Pinpoint the cell where the given text exists, returning its (x, y) midpoint coordinate. 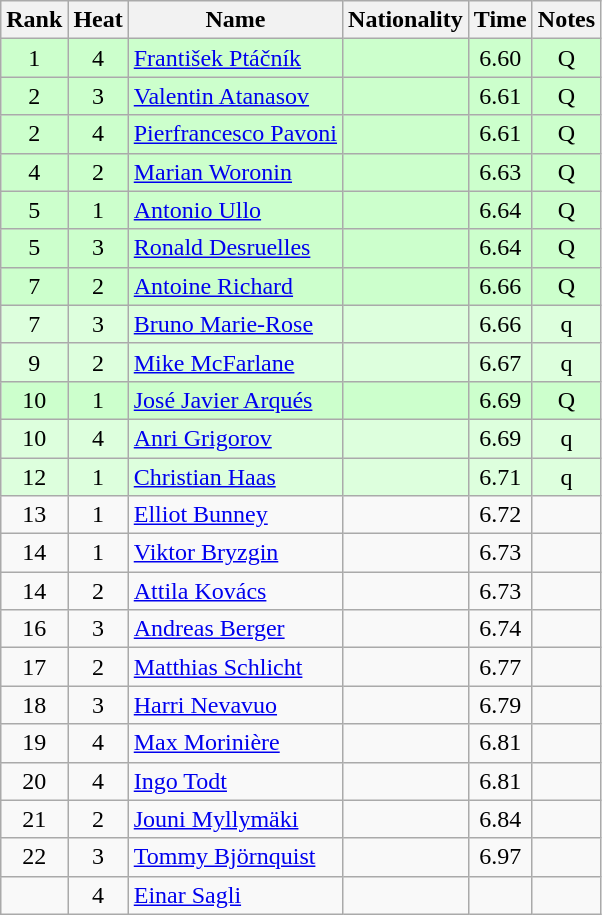
Ingo Todt (235, 781)
Antoine Richard (235, 286)
12 (34, 477)
16 (34, 629)
Attila Kovács (235, 591)
Antonio Ullo (235, 210)
9 (34, 362)
6.67 (500, 362)
Pierfrancesco Pavoni (235, 134)
Rank (34, 20)
Max Morinière (235, 743)
Harri Nevavuo (235, 705)
Notes (566, 20)
Bruno Marie-Rose (235, 324)
Tommy Björnquist (235, 857)
Name (235, 20)
6.79 (500, 705)
Nationality (406, 20)
José Javier Arqués (235, 400)
6.72 (500, 515)
6.74 (500, 629)
6.60 (500, 58)
Elliot Bunney (235, 515)
6.84 (500, 819)
Marian Woronin (235, 172)
František Ptáčník (235, 58)
Anri Grigorov (235, 438)
20 (34, 781)
Jouni Myllymäki (235, 819)
6.71 (500, 477)
Andreas Berger (235, 629)
Ronald Desruelles (235, 248)
22 (34, 857)
Heat (98, 20)
21 (34, 819)
18 (34, 705)
17 (34, 667)
6.77 (500, 667)
6.97 (500, 857)
Viktor Bryzgin (235, 553)
6.63 (500, 172)
13 (34, 515)
Einar Sagli (235, 895)
Mike McFarlane (235, 362)
Time (500, 20)
Valentin Atanasov (235, 96)
Christian Haas (235, 477)
19 (34, 743)
Matthias Schlicht (235, 667)
